From the cell containing the given text, extract its center point as [X, Y] coordinate. 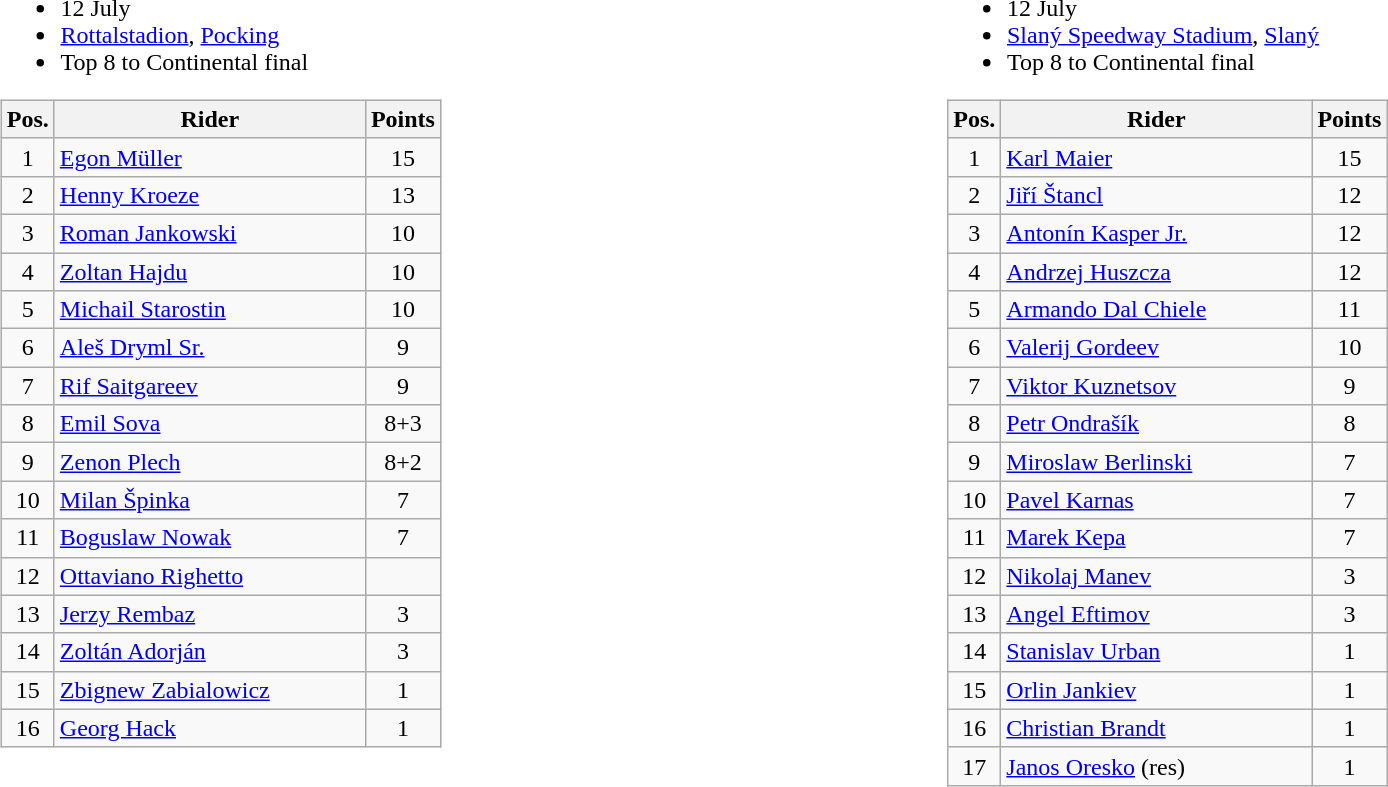
8+3 [402, 424]
Nikolaj Manev [1156, 576]
Jerzy Rembaz [210, 614]
Miroslaw Berlinski [1156, 462]
Viktor Kuznetsov [1156, 386]
Petr Ondrašík [1156, 424]
Aleš Dryml Sr. [210, 348]
Karl Maier [1156, 157]
Andrzej Huszcza [1156, 271]
Orlin Jankiev [1156, 690]
Egon Müller [210, 157]
Jiří Štancl [1156, 195]
Antonín Kasper Jr. [1156, 233]
Henny Kroeze [210, 195]
Ottaviano Righetto [210, 576]
Emil Sova [210, 424]
Angel Eftimov [1156, 614]
Stanislav Urban [1156, 652]
Christian Brandt [1156, 728]
Zbignew Zabialowicz [210, 690]
Zenon Plech [210, 462]
Pavel Karnas [1156, 500]
Boguslaw Nowak [210, 538]
Milan Špinka [210, 500]
Zoltan Hajdu [210, 271]
Michail Starostin [210, 310]
Rif Saitgareev [210, 386]
8+2 [402, 462]
17 [974, 766]
Zoltán Adorján [210, 652]
Valerij Gordeev [1156, 348]
Marek Kepa [1156, 538]
Roman Jankowski [210, 233]
Janos Oresko (res) [1156, 766]
Armando Dal Chiele [1156, 310]
Georg Hack [210, 728]
